Provide the (X, Y) coordinate of the cell's center where the given text is located.  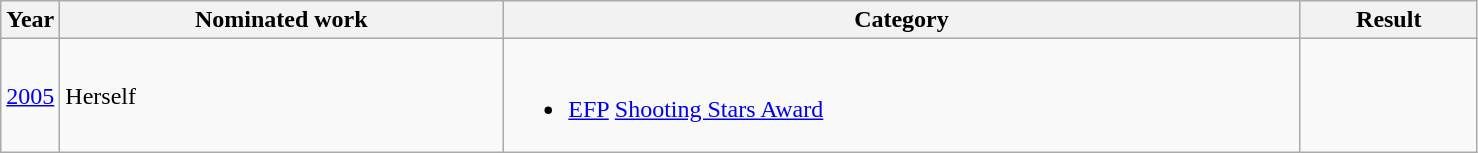
Category (902, 20)
Year (30, 20)
Herself (282, 96)
2005 (30, 96)
Result (1388, 20)
EFP Shooting Stars Award (902, 96)
Nominated work (282, 20)
